Output the (x, y) coordinate of the center of the cell containing the given text.  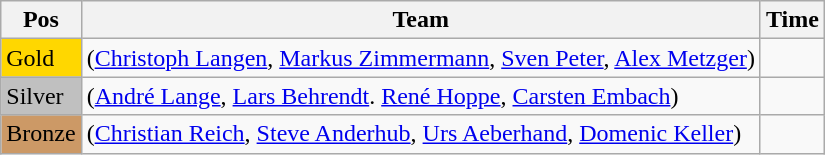
(Christian Reich, Steve Anderhub, Urs Aeberhand, Domenic Keller) (420, 134)
Pos (41, 20)
Gold (41, 58)
(André Lange, Lars Behrendt. René Hoppe, Carsten Embach) (420, 96)
(Christoph Langen, Markus Zimmermann, Sven Peter, Alex Metzger) (420, 58)
Silver (41, 96)
Time (792, 20)
Team (420, 20)
Bronze (41, 134)
